Provide the (X, Y) coordinate of the cell's center where the given text is located.  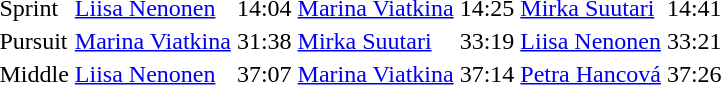
Marina Viatkina (152, 41)
33:19 (487, 41)
Mirka Suutari (376, 41)
31:38 (264, 41)
Liisa Nenonen (591, 41)
